Provide the (x, y) coordinate of the cell's center where the given text is located.  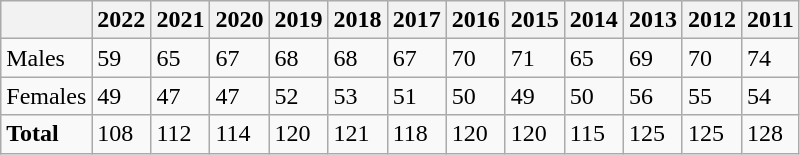
51 (416, 96)
Females (46, 96)
115 (594, 134)
59 (122, 58)
2013 (652, 20)
2019 (298, 20)
118 (416, 134)
71 (534, 58)
54 (770, 96)
2011 (770, 20)
2020 (240, 20)
69 (652, 58)
53 (358, 96)
128 (770, 134)
2015 (534, 20)
2016 (476, 20)
2014 (594, 20)
2017 (416, 20)
2022 (122, 20)
74 (770, 58)
52 (298, 96)
Total (46, 134)
114 (240, 134)
108 (122, 134)
2018 (358, 20)
55 (712, 96)
112 (180, 134)
Males (46, 58)
2012 (712, 20)
56 (652, 96)
2021 (180, 20)
121 (358, 134)
